Extract the [x, y] coordinate from the center of the cell holding the provided text.  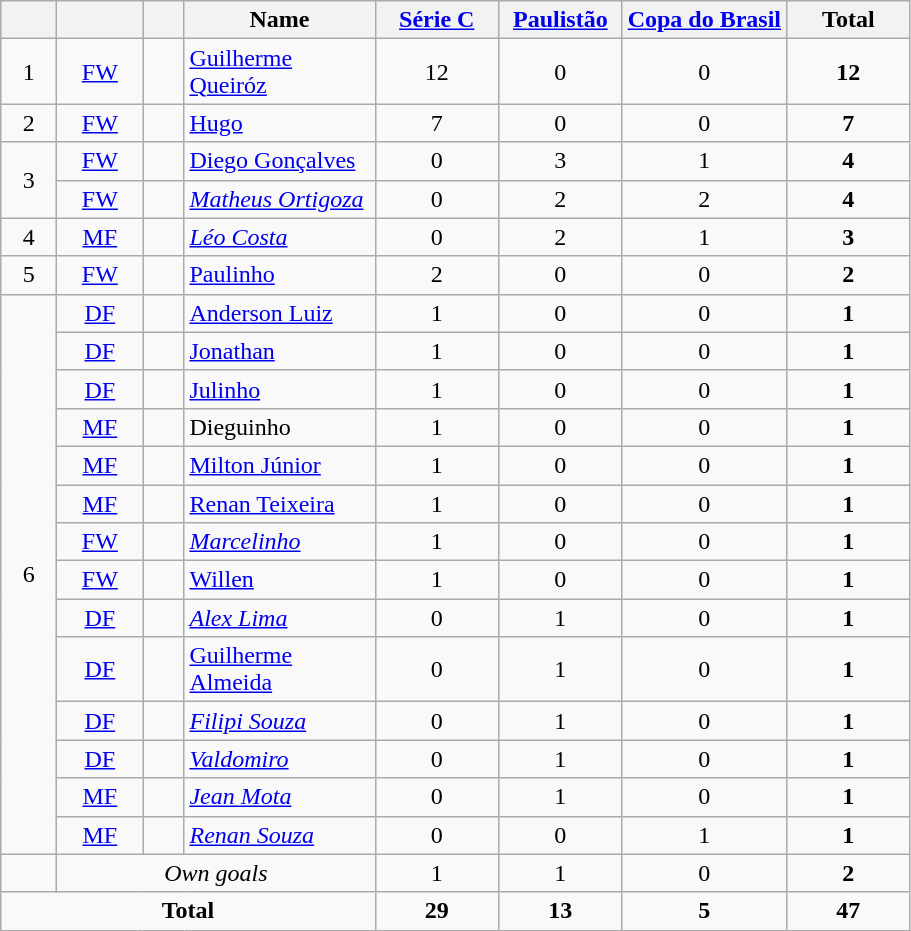
Willen [280, 580]
Guilherme Almeida [280, 670]
Paulistão [561, 20]
6 [29, 574]
Renan Souza [280, 835]
Julinho [280, 389]
Série C [437, 20]
Own goals [216, 873]
Marcelinho [280, 542]
Guilherme Queiróz [280, 72]
Hugo [280, 123]
Matheus Ortigoza [280, 199]
13 [561, 911]
47 [849, 911]
Anderson Luiz [280, 313]
29 [437, 911]
Valdomiro [280, 759]
Milton Júnior [280, 465]
Name [280, 20]
Dieguinho [280, 427]
Alex Lima [280, 618]
Léo Costa [280, 237]
Paulinho [280, 275]
Diego Gonçalves [280, 161]
Jonathan [280, 351]
Jean Mota [280, 797]
Copa do Brasil [704, 20]
Filipi Souza [280, 721]
Renan Teixeira [280, 503]
